Locate the cell with the specified text and output its (x, y) center coordinate. 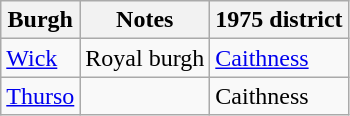
1975 district (279, 20)
Royal burgh (145, 58)
Wick (40, 58)
Thurso (40, 96)
Notes (145, 20)
Burgh (40, 20)
